Return (x, y) of the center of cell containing provided text 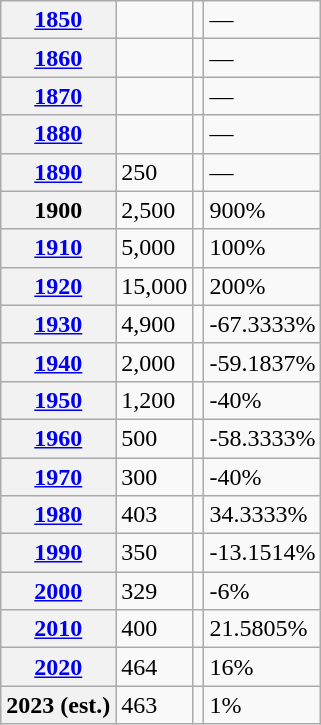
1900 (58, 210)
1890 (58, 172)
5,000 (154, 248)
1850 (58, 20)
500 (154, 438)
-59.1837% (262, 362)
900% (262, 210)
100% (262, 248)
1940 (58, 362)
-6% (262, 591)
1860 (58, 58)
1910 (58, 248)
200% (262, 286)
1960 (58, 438)
2,500 (154, 210)
34.3333% (262, 515)
16% (262, 667)
463 (154, 705)
1930 (58, 324)
464 (154, 667)
1920 (58, 286)
1990 (58, 553)
2,000 (154, 362)
1% (262, 705)
1950 (58, 400)
1980 (58, 515)
-67.3333% (262, 324)
329 (154, 591)
1970 (58, 477)
300 (154, 477)
1880 (58, 134)
2020 (58, 667)
350 (154, 553)
-13.1514% (262, 553)
1870 (58, 96)
-58.3333% (262, 438)
2010 (58, 629)
21.5805% (262, 629)
4,900 (154, 324)
15,000 (154, 286)
1,200 (154, 400)
2023 (est.) (58, 705)
250 (154, 172)
403 (154, 515)
400 (154, 629)
2000 (58, 591)
